Identify which cell holds the provided text, then report its (X, Y) central coordinate. 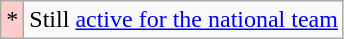
Still active for the national team (184, 20)
* (12, 20)
